Output the (X, Y) coordinate of the center of the cell containing the given text.  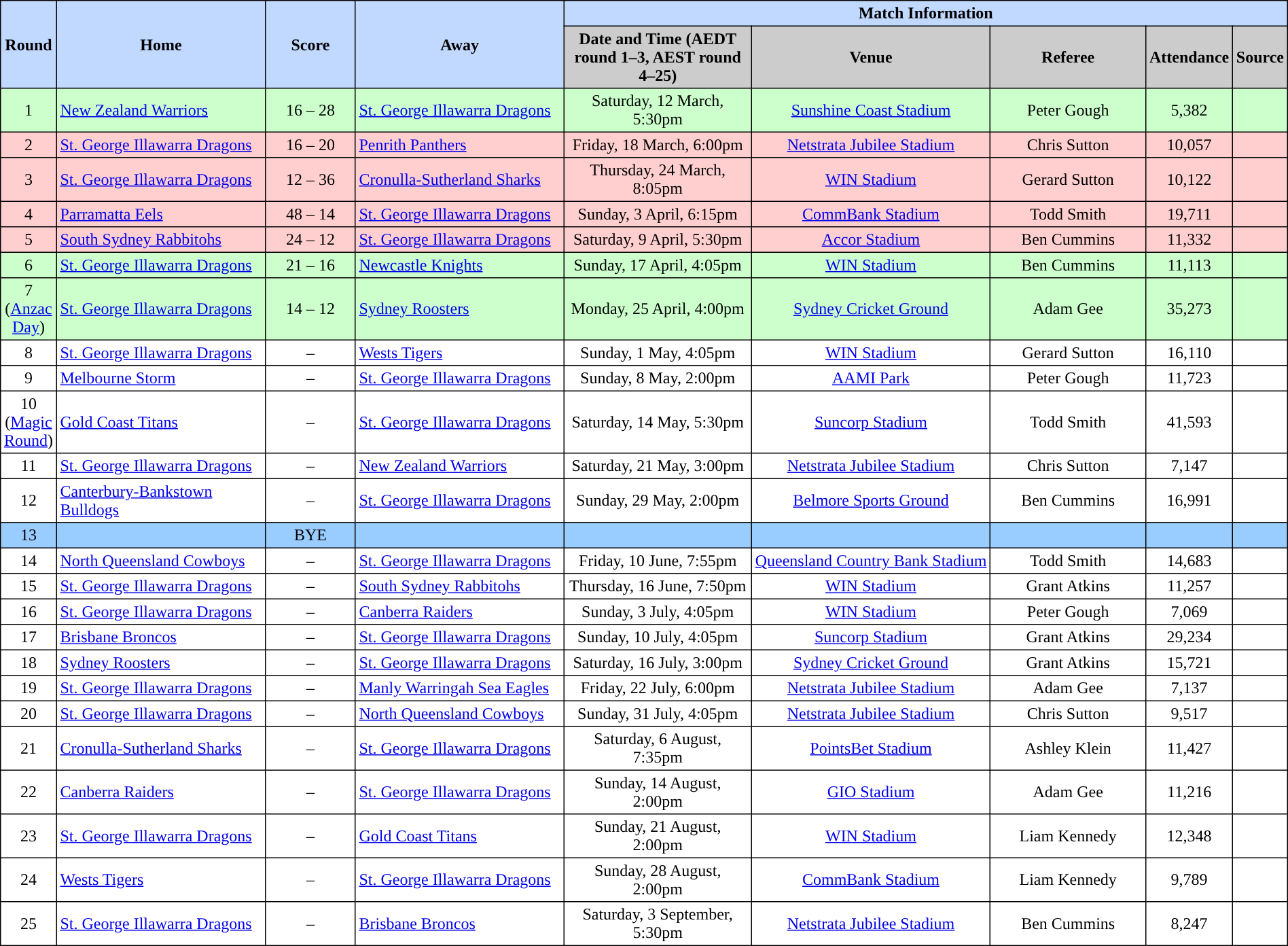
Saturday, 3 September, 5:30pm (658, 924)
Sunday, 10 July, 4:05pm (658, 637)
11,257 (1189, 586)
14 (29, 561)
15,721 (1189, 663)
2 (29, 145)
Referee (1068, 57)
16 – 28 (311, 110)
Saturday, 6 August, 7:35pm (658, 748)
24 – 12 (311, 240)
Belmore Sports Ground (871, 500)
Sunday, 21 August, 2:00pm (658, 836)
Melbourne Storm (160, 379)
Manly Warringah Sea Eagles (459, 688)
Sunday, 28 August, 2:00pm (658, 879)
12 (29, 500)
22 (29, 792)
Saturday, 21 May, 3:00pm (658, 466)
16 (29, 612)
10,057 (1189, 145)
AAMI Park (871, 379)
11,216 (1189, 792)
48 – 14 (311, 214)
8,247 (1189, 924)
Penrith Panthers (459, 145)
Friday, 18 March, 6:00pm (658, 145)
Round (29, 45)
5 (29, 240)
5,382 (1189, 110)
17 (29, 637)
25 (29, 924)
3 (29, 179)
10,122 (1189, 179)
12,348 (1189, 836)
7,147 (1189, 466)
29,234 (1189, 637)
15 (29, 586)
8 (29, 353)
Queensland Country Bank Stadium (871, 561)
23 (29, 836)
10(Magic Round) (29, 422)
Parramatta Eels (160, 214)
16,991 (1189, 500)
Sunday, 14 August, 2:00pm (658, 792)
Score (311, 45)
20 (29, 714)
Canterbury-Bankstown Bulldogs (160, 500)
Saturday, 9 April, 5:30pm (658, 240)
13 (29, 536)
Home (160, 45)
16,110 (1189, 353)
Friday, 10 June, 7:55pm (658, 561)
9 (29, 379)
Friday, 22 July, 6:00pm (658, 688)
Venue (871, 57)
Match Information (925, 14)
21 (29, 748)
Source (1261, 57)
21 – 16 (311, 265)
41,593 (1189, 422)
GIO Stadium (871, 792)
11,113 (1189, 265)
Ashley Klein (1068, 748)
Saturday, 12 March, 5:30pm (658, 110)
Sunday, 3 April, 6:15pm (658, 214)
14 – 12 (311, 309)
Attendance (1189, 57)
Monday, 25 April, 4:00pm (658, 309)
Thursday, 16 June, 7:50pm (658, 586)
7,069 (1189, 612)
14,683 (1189, 561)
11,332 (1189, 240)
7(Anzac Day) (29, 309)
18 (29, 663)
9,789 (1189, 879)
Accor Stadium (871, 240)
Sunshine Coast Stadium (871, 110)
7,137 (1189, 688)
Thursday, 24 March, 8:05pm (658, 179)
11,427 (1189, 748)
12 – 36 (311, 179)
19 (29, 688)
1 (29, 110)
Sunday, 31 July, 4:05pm (658, 714)
4 (29, 214)
Saturday, 16 July, 3:00pm (658, 663)
9,517 (1189, 714)
Sunday, 1 May, 4:05pm (658, 353)
BYE (311, 536)
Date and Time (AEDT round 1–3, AEST round 4–25) (658, 57)
11,723 (1189, 379)
Away (459, 45)
Sunday, 29 May, 2:00pm (658, 500)
Sunday, 3 July, 4:05pm (658, 612)
PointsBet Stadium (871, 748)
35,273 (1189, 309)
24 (29, 879)
Sunday, 8 May, 2:00pm (658, 379)
Saturday, 14 May, 5:30pm (658, 422)
6 (29, 265)
16 – 20 (311, 145)
Sunday, 17 April, 4:05pm (658, 265)
19,711 (1189, 214)
Newcastle Knights (459, 265)
11 (29, 466)
